Find where the given text appears and provide that cell's center as (X, Y) coordinate. 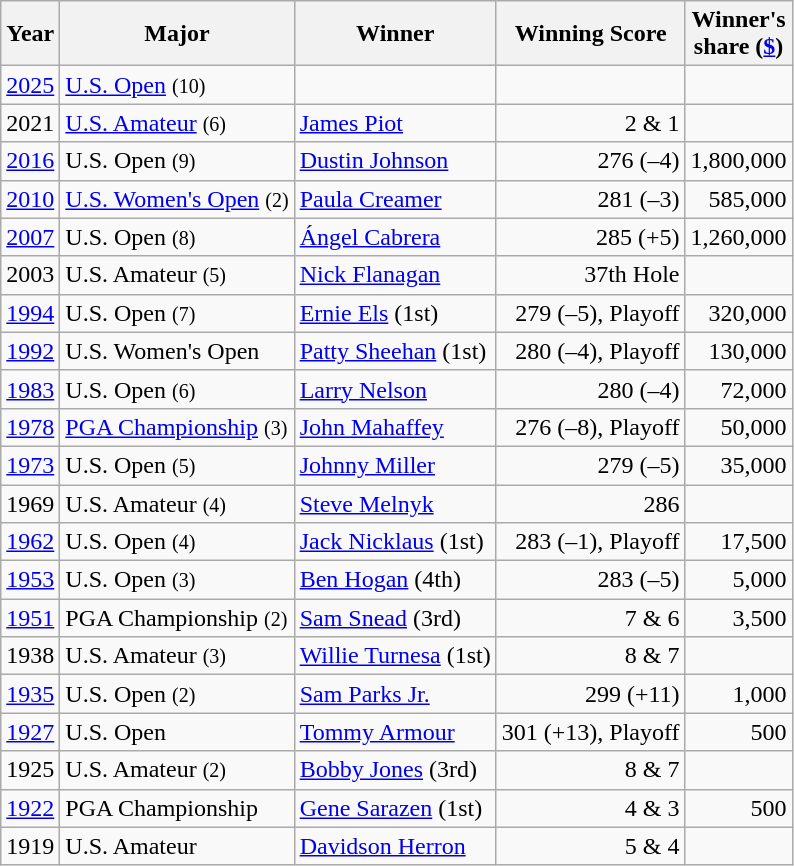
1951 (30, 618)
1927 (30, 732)
1925 (30, 770)
320,000 (738, 313)
1,800,000 (738, 161)
Paula Creamer (395, 199)
Ángel Cabrera (395, 237)
Bobby Jones (3rd) (395, 770)
1994 (30, 313)
Dustin Johnson (395, 161)
U.S. Open (177, 732)
2021 (30, 123)
Winner (395, 34)
1,000 (738, 694)
1983 (30, 389)
2010 (30, 199)
U.S. Women's Open (2) (177, 199)
299 (+11) (590, 694)
U.S. Open (6) (177, 389)
Davidson Herron (395, 846)
U.S. Open (7) (177, 313)
U.S. Amateur (5) (177, 275)
Winning Score (590, 34)
U.S. Women's Open (177, 351)
Ben Hogan (4th) (395, 580)
276 (–8), Playoff (590, 427)
Steve Melnyk (395, 503)
1919 (30, 846)
280 (–4), Playoff (590, 351)
17,500 (738, 542)
John Mahaffey (395, 427)
U.S. Open (4) (177, 542)
7 & 6 (590, 618)
U.S. Amateur (177, 846)
5,000 (738, 580)
U.S. Amateur (3) (177, 656)
1969 (30, 503)
Sam Parks Jr. (395, 694)
286 (590, 503)
PGA Championship (3) (177, 427)
Winner'sshare ($) (738, 34)
2016 (30, 161)
1992 (30, 351)
279 (–5), Playoff (590, 313)
Nick Flanagan (395, 275)
U.S. Open (8) (177, 237)
U.S. Open (3) (177, 580)
2003 (30, 275)
Ernie Els (1st) (395, 313)
283 (–5) (590, 580)
283 (–1), Playoff (590, 542)
4 & 3 (590, 808)
301 (+13), Playoff (590, 732)
U.S. Amateur (2) (177, 770)
Sam Snead (3rd) (395, 618)
35,000 (738, 465)
72,000 (738, 389)
2 & 1 (590, 123)
1953 (30, 580)
1973 (30, 465)
276 (–4) (590, 161)
3,500 (738, 618)
1935 (30, 694)
Gene Sarazen (1st) (395, 808)
37th Hole (590, 275)
U.S. Open (2) (177, 694)
Major (177, 34)
U.S. Open (9) (177, 161)
1,260,000 (738, 237)
1978 (30, 427)
279 (–5) (590, 465)
Tommy Armour (395, 732)
Year (30, 34)
1962 (30, 542)
U.S. Open (10) (177, 85)
281 (–3) (590, 199)
Willie Turnesa (1st) (395, 656)
1938 (30, 656)
Jack Nicklaus (1st) (395, 542)
130,000 (738, 351)
Larry Nelson (395, 389)
U.S. Open (5) (177, 465)
5 & 4 (590, 846)
James Piot (395, 123)
585,000 (738, 199)
PGA Championship (177, 808)
2007 (30, 237)
U.S. Amateur (4) (177, 503)
U.S. Amateur (6) (177, 123)
285 (+5) (590, 237)
50,000 (738, 427)
Johnny Miller (395, 465)
280 (–4) (590, 389)
PGA Championship (2) (177, 618)
2025 (30, 85)
Patty Sheehan (1st) (395, 351)
1922 (30, 808)
